Pinpoint the cell where the given text exists, returning its (x, y) midpoint coordinate. 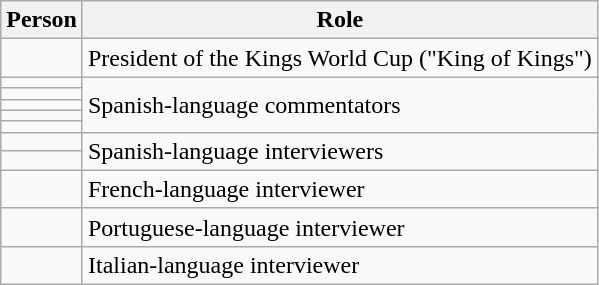
Spanish-language interviewers (340, 151)
Spanish-language commentators (340, 104)
Person (42, 20)
Italian-language interviewer (340, 265)
Role (340, 20)
French-language interviewer (340, 189)
Portuguese-language interviewer (340, 227)
President of the Kings World Cup ("King of Kings") (340, 58)
